Capture the cell that displays the provided text and extract its [X, Y] central coordinate. 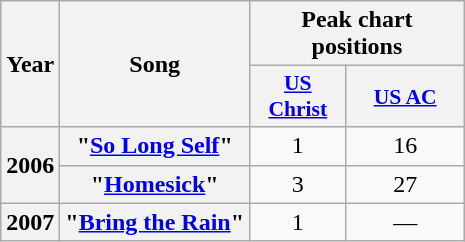
US AC [405, 96]
US Christ [298, 96]
"Bring the Rain" [155, 222]
3 [298, 184]
"So Long Self" [155, 146]
Song [155, 64]
— [405, 222]
27 [405, 184]
Year [30, 64]
"Homesick" [155, 184]
16 [405, 146]
Peak chart positions [358, 34]
2006 [30, 165]
2007 [30, 222]
